Determine the (x, y) coordinate at the center of the cell enclosing the given text.  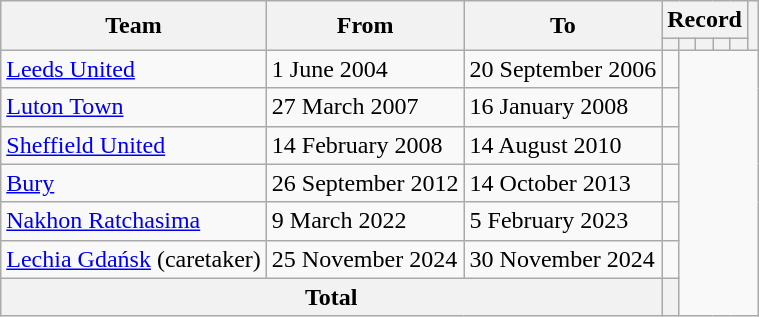
20 September 2006 (563, 69)
From (365, 26)
14 October 2013 (563, 183)
Bury (134, 183)
26 September 2012 (365, 183)
14 August 2010 (563, 145)
Lechia Gdańsk (caretaker) (134, 259)
14 February 2008 (365, 145)
To (563, 26)
25 November 2024 (365, 259)
Team (134, 26)
Sheffield United (134, 145)
5 February 2023 (563, 221)
Luton Town (134, 107)
Total (332, 297)
30 November 2024 (563, 259)
Nakhon Ratchasima (134, 221)
1 June 2004 (365, 69)
9 March 2022 (365, 221)
27 March 2007 (365, 107)
16 January 2008 (563, 107)
Record (705, 20)
Leeds United (134, 69)
